Return (X, Y) of the center of cell containing provided text 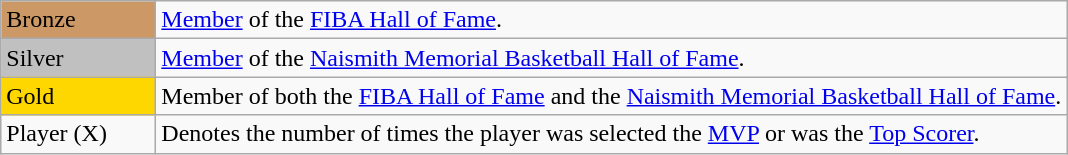
Gold (78, 96)
Member of the FIBA Hall of Fame. (612, 20)
Bronze (78, 20)
Member of the Naismith Memorial Basketball Hall of Fame. (612, 58)
Denotes the number of times the player was selected the MVP or was the Top Scorer. (612, 134)
Silver (78, 58)
Member of both the FIBA Hall of Fame and the Naismith Memorial Basketball Hall of Fame. (612, 96)
Player (X) (78, 134)
